Pinpoint the cell where the given text exists, returning its [X, Y] midpoint coordinate. 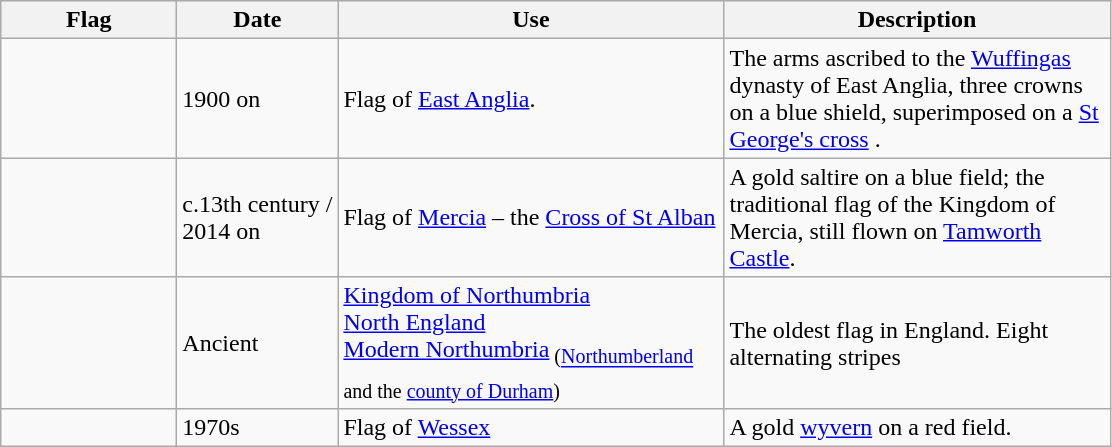
Flag of East Anglia. [531, 98]
Use [531, 20]
Flag [89, 20]
The arms ascribed to the Wuffingas dynasty of East Anglia, three crowns on a blue shield, superimposed on a St George's cross . [917, 98]
c.13th century / 2014 on [258, 218]
Ancient [258, 343]
A gold wyvern on a red field. [917, 428]
Flag of Mercia – the Cross of St Alban [531, 218]
Date [258, 20]
The oldest flag in England. Eight alternating stripes [917, 343]
1900 on [258, 98]
Flag of Wessex [531, 428]
A gold saltire on a blue field; the traditional flag of the Kingdom of Mercia, still flown on Tamworth Castle. [917, 218]
Description [917, 20]
Kingdom of NorthumbriaNorth EnglandModern Northumbria (Northumberland and the county of Durham) [531, 343]
1970s [258, 428]
